Detect which cell encompasses the target text, then output its (X, Y) center coordinate. 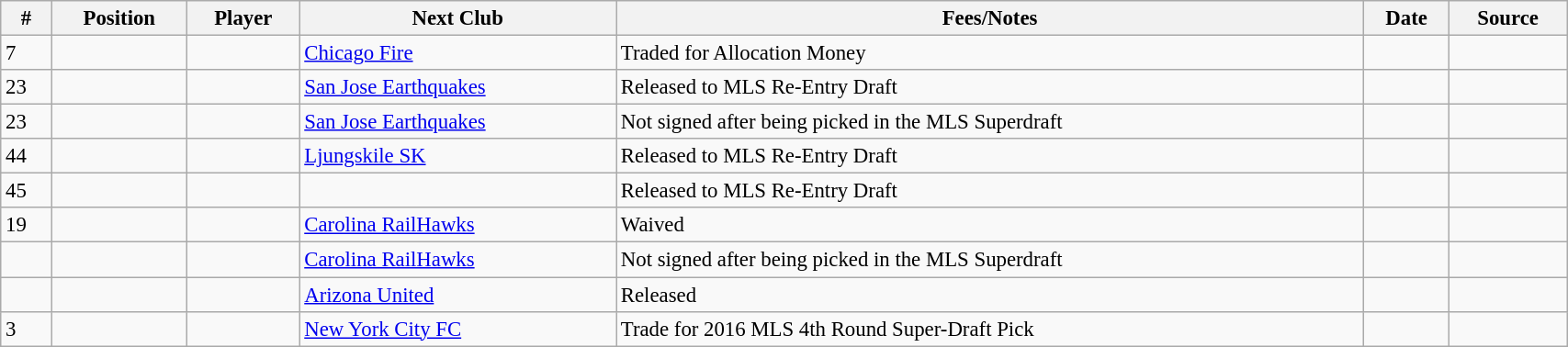
Next Club (457, 18)
3 (26, 329)
# (26, 18)
Fees/Notes (989, 18)
Trade for 2016 MLS 4th Round Super-Draft Pick (989, 329)
7 (26, 53)
Ljungskile SK (457, 156)
45 (26, 191)
Traded for Allocation Money (989, 53)
Released (989, 295)
Source (1508, 18)
Chicago Fire (457, 53)
19 (26, 225)
Player (243, 18)
44 (26, 156)
Date (1407, 18)
Waived (989, 225)
Arizona United (457, 295)
Position (119, 18)
New York City FC (457, 329)
